Determine the [x, y] coordinate at the center of the cell enclosing the given text.  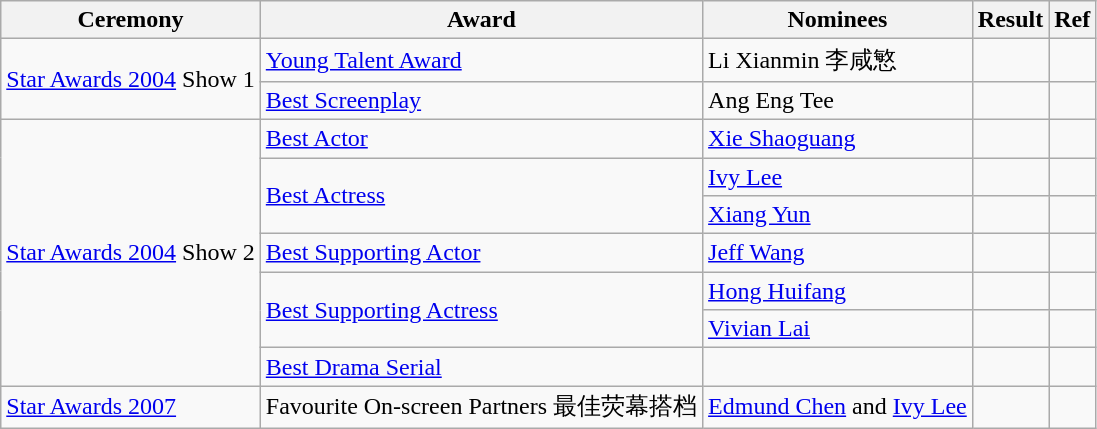
Xiang Yun [838, 215]
Best Supporting Actress [481, 310]
Jeff Wang [838, 253]
Edmund Chen and Ivy Lee [838, 408]
Xie Shaoguang [838, 138]
Best Actor [481, 138]
Young Talent Award [481, 60]
Star Awards 2004 Show 2 [131, 252]
Award [481, 20]
Li Xianmin 李咸慜 [838, 60]
Result [1010, 20]
Ivy Lee [838, 177]
Vivian Lai [838, 329]
Ang Eng Tee [838, 100]
Hong Huifang [838, 291]
Ceremony [131, 20]
Star Awards 2004 Show 1 [131, 80]
Best Supporting Actor [481, 253]
Favourite On-screen Partners 最佳荧幕搭档 [481, 408]
Nominees [838, 20]
Ref [1072, 20]
Best Screenplay [481, 100]
Best Actress [481, 196]
Best Drama Serial [481, 367]
Star Awards 2007 [131, 408]
